Find where the given text appears and provide that cell's center as (x, y) coordinate. 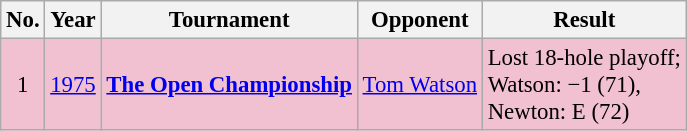
Lost 18-hole playoff;Watson: −1 (71),Newton: E (72) (584, 85)
The Open Championship (229, 85)
1975 (73, 85)
Year (73, 20)
Tournament (229, 20)
Tom Watson (420, 85)
Result (584, 20)
No. (23, 20)
1 (23, 85)
Opponent (420, 20)
